Provide the [x, y] coordinate of the cell's center where the given text is located.  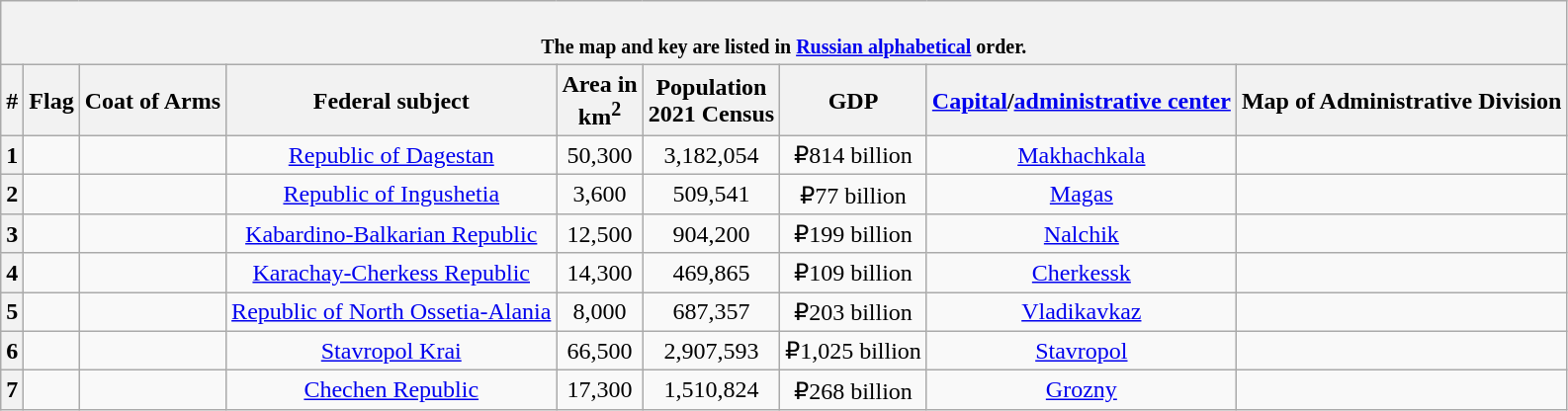
17,300 [599, 390]
Grozny [1082, 390]
Kabardino-Balkarian Republic [392, 233]
Makhachkala [1082, 155]
GDP [854, 101]
Republic of North Ossetia-Alania [392, 312]
# [12, 101]
3,182,054 [711, 155]
4 [12, 273]
The map and key are listed in Russian alphabetical order. [784, 34]
1,510,824 [711, 390]
₽199 billion [854, 233]
Vladikavkaz [1082, 312]
50,300 [599, 155]
Stavropol Krai [392, 351]
904,200 [711, 233]
Map of Administrative Division [1401, 101]
Area inkm2 [599, 101]
Capital/administrative center [1082, 101]
687,357 [711, 312]
1 [12, 155]
509,541 [711, 195]
2 [12, 195]
₽268 billion [854, 390]
469,865 [711, 273]
₽1,025 billion [854, 351]
Republic of Ingushetia [392, 195]
5 [12, 312]
8,000 [599, 312]
Karachay-Cherkess Republic [392, 273]
Stavropol [1082, 351]
6 [12, 351]
Population2021 Census [711, 101]
14,300 [599, 273]
3,600 [599, 195]
Nalchik [1082, 233]
Cherkessk [1082, 273]
₽203 billion [854, 312]
₽77 billion [854, 195]
Magas [1082, 195]
Chechen Republic [392, 390]
Republic of Dagestan [392, 155]
7 [12, 390]
3 [12, 233]
Coat of Arms [152, 101]
₽814 billion [854, 155]
₽109 billion [854, 273]
2,907,593 [711, 351]
12,500 [599, 233]
66,500 [599, 351]
Flag [51, 101]
Federal subject [392, 101]
